Return the [x, y] coordinate for the center point of the cell that contains the specified text.  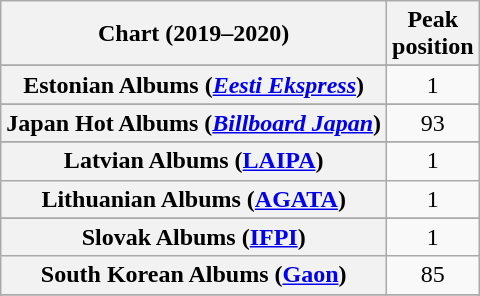
Peakposition [433, 34]
93 [433, 123]
Slovak Albums (IFPI) [194, 237]
South Korean Albums (Gaon) [194, 275]
Lithuanian Albums (AGATA) [194, 199]
Japan Hot Albums (Billboard Japan) [194, 123]
Estonian Albums (Eesti Ekspress) [194, 85]
Latvian Albums (LAIPA) [194, 161]
Chart (2019–2020) [194, 34]
85 [433, 275]
